Locate the cell with the specified text and output its [X, Y] center coordinate. 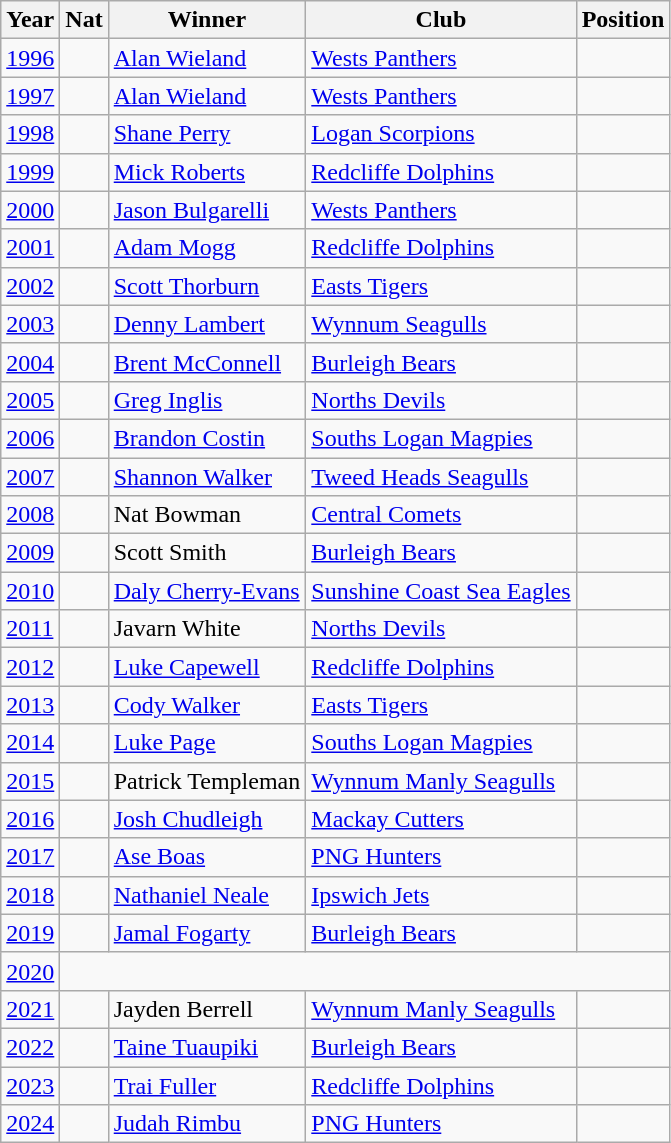
2019 [30, 933]
Year [30, 20]
2020 [30, 971]
2023 [30, 1085]
Brandon Costin [207, 438]
2008 [30, 515]
2010 [30, 591]
Jason Bulgarelli [207, 210]
Club [441, 20]
Winner [207, 20]
Josh Chudleigh [207, 819]
Ipswich Jets [441, 895]
2018 [30, 895]
Central Comets [441, 515]
2001 [30, 248]
2007 [30, 477]
Sunshine Coast Sea Eagles [441, 591]
Tweed Heads Seagulls [441, 477]
Ase Boas [207, 857]
1997 [30, 96]
2002 [30, 286]
Mick Roberts [207, 172]
Taine Tuaupiki [207, 1047]
Logan Scorpions [441, 134]
Luke Page [207, 743]
Wynnum Seagulls [441, 324]
1999 [30, 172]
2021 [30, 1009]
1996 [30, 58]
2024 [30, 1124]
Trai Fuller [207, 1085]
Adam Mogg [207, 248]
2015 [30, 781]
Greg Inglis [207, 400]
Javarn White [207, 629]
Nathaniel Neale [207, 895]
Jamal Fogarty [207, 933]
2016 [30, 819]
2012 [30, 667]
2000 [30, 210]
Nat Bowman [207, 515]
Patrick Templeman [207, 781]
Cody Walker [207, 705]
1998 [30, 134]
Judah Rimbu [207, 1124]
Scott Smith [207, 553]
2006 [30, 438]
Nat [84, 20]
Position [623, 20]
2013 [30, 705]
Brent McConnell [207, 362]
2009 [30, 553]
Luke Capewell [207, 667]
Scott Thorburn [207, 286]
Shane Perry [207, 134]
Daly Cherry-Evans [207, 591]
Jayden Berrell [207, 1009]
Shannon Walker [207, 477]
2003 [30, 324]
2011 [30, 629]
2022 [30, 1047]
Denny Lambert [207, 324]
Mackay Cutters [441, 819]
2014 [30, 743]
2017 [30, 857]
2005 [30, 400]
2004 [30, 362]
